Output the (x, y) coordinate of the center of the cell containing the given text.  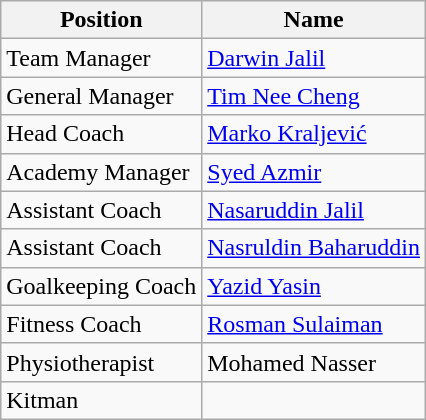
Darwin Jalil (314, 58)
Goalkeeping Coach (102, 286)
Position (102, 20)
Head Coach (102, 134)
Syed Azmir (314, 172)
Marko Kraljević (314, 134)
Kitman (102, 400)
Tim Nee Cheng (314, 96)
Physiotherapist (102, 362)
Fitness Coach (102, 324)
Yazid Yasin (314, 286)
Nasruldin Baharuddin (314, 248)
Nasaruddin Jalil (314, 210)
Rosman Sulaiman (314, 324)
Mohamed Nasser (314, 362)
General Manager (102, 96)
Name (314, 20)
Team Manager (102, 58)
Academy Manager (102, 172)
